Pinpoint the cell where the given text exists, returning its (X, Y) midpoint coordinate. 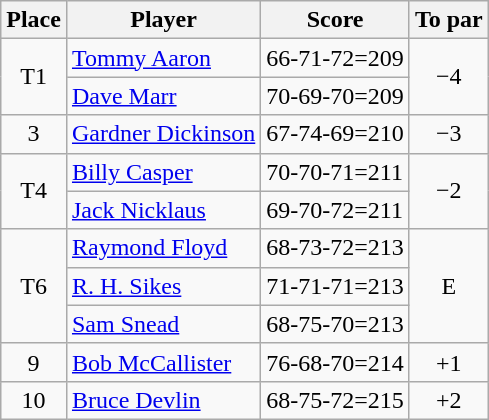
3 (34, 134)
To par (448, 20)
68-75-72=215 (336, 400)
68-73-72=213 (336, 248)
Bob McCallister (163, 362)
Player (163, 20)
9 (34, 362)
+1 (448, 362)
Tommy Aaron (163, 58)
Dave Marr (163, 96)
T4 (34, 191)
71-71-71=213 (336, 286)
−2 (448, 191)
+2 (448, 400)
69-70-72=211 (336, 210)
Billy Casper (163, 172)
−3 (448, 134)
68-75-70=213 (336, 324)
70-69-70=209 (336, 96)
T1 (34, 77)
R. H. Sikes (163, 286)
70-70-71=211 (336, 172)
E (448, 286)
Gardner Dickinson (163, 134)
10 (34, 400)
Jack Nicklaus (163, 210)
Score (336, 20)
76-68-70=214 (336, 362)
67-74-69=210 (336, 134)
Sam Snead (163, 324)
Bruce Devlin (163, 400)
Raymond Floyd (163, 248)
−4 (448, 77)
T6 (34, 286)
Place (34, 20)
66-71-72=209 (336, 58)
